Detect which cell encompasses the target text, then output its [X, Y] center coordinate. 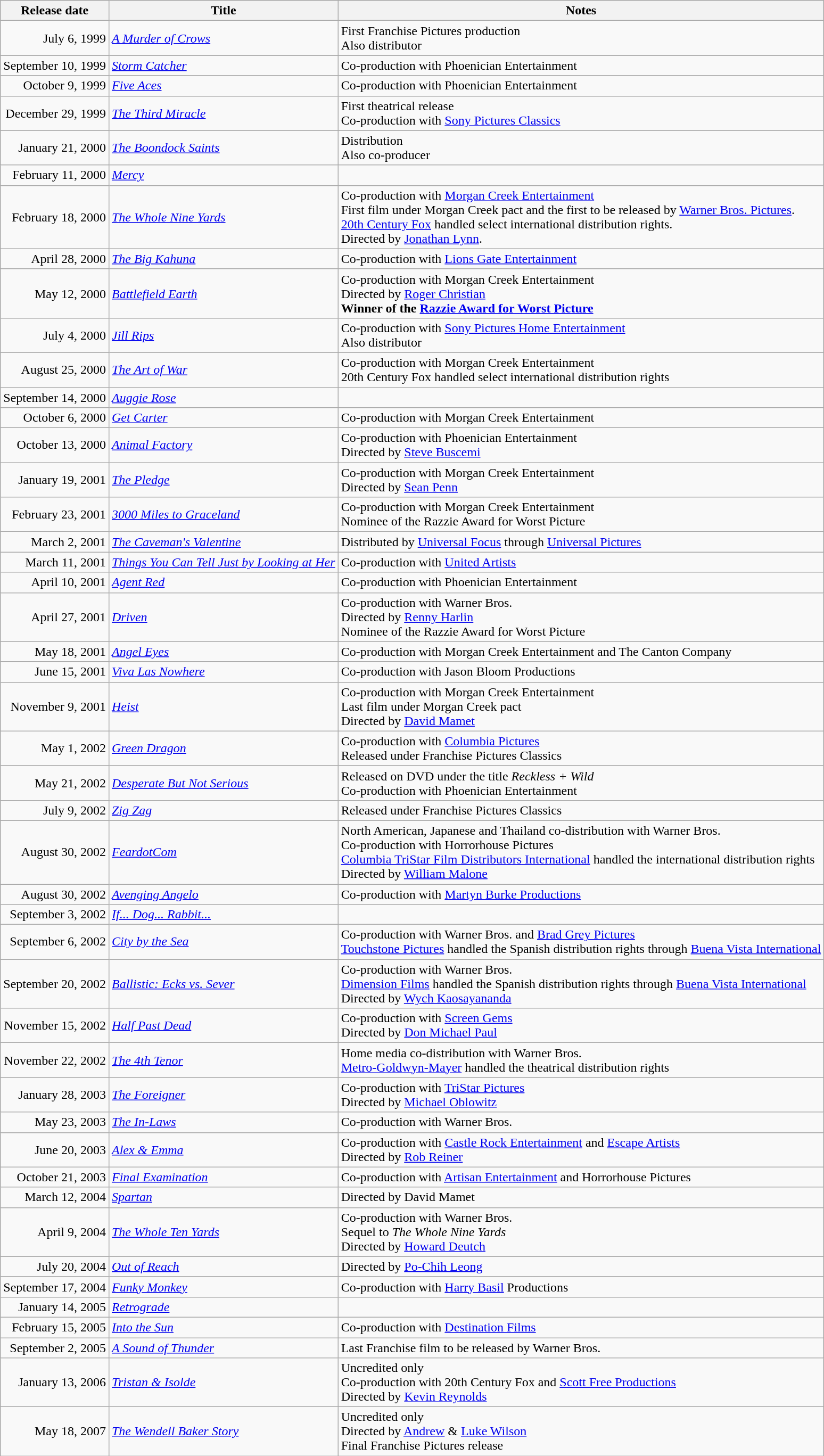
April 9, 2004 [55, 1232]
DistributionAlso co-producer [581, 148]
If... Dog... Rabbit... [224, 915]
Tristan & Isolde [224, 1383]
Co-production with Warner Bros. and Brad Grey PicturesTouchstone Pictures handled the Spanish distribution rights through Buena Vista International [581, 942]
First theatrical releaseCo-production with Sony Pictures Classics [581, 113]
Avenging Angelo [224, 894]
Co-production with Morgan Creek Entertainment and The Canton Company [581, 652]
September 20, 2002 [55, 984]
February 18, 2000 [55, 217]
Green Dragon [224, 748]
Alex & Emma [224, 1150]
Uncredited onlyDirected by Andrew & Luke WilsonFinal Franchise Pictures release [581, 1432]
Battlefield Earth [224, 293]
July 20, 2004 [55, 1266]
The 4th Tenor [224, 1060]
Co-production with Morgan Creek Entertainment20th Century Fox handled select international distribution rights [581, 369]
Co-production with Morgan Creek EntertainmentDirected by Roger ChristianWinner of the Razzie Award for Worst Picture [581, 293]
September 10, 1999 [55, 65]
January 21, 2000 [55, 148]
April 27, 2001 [55, 617]
Release date [55, 11]
FeardotCom [224, 852]
Directed by David Mamet [581, 1197]
Viva Las Nowhere [224, 672]
Co-production with Lions Gate Entertainment [581, 259]
The In-Laws [224, 1122]
Retrograde [224, 1307]
February 15, 2005 [55, 1327]
January 14, 2005 [55, 1307]
City by the Sea [224, 942]
May 12, 2000 [55, 293]
Desperate But Not Serious [224, 783]
Co-production with Artisan Entertainment and Horrorhouse Pictures [581, 1177]
November 22, 2002 [55, 1060]
Co-production with Martyn Burke Productions [581, 894]
Co-production with Destination Films [581, 1327]
April 10, 2001 [55, 582]
Storm Catcher [224, 65]
The Pledge [224, 480]
Into the Sun [224, 1327]
August 25, 2000 [55, 369]
October 6, 2000 [55, 418]
Last Franchise film to be released by Warner Bros. [581, 1347]
September 14, 2000 [55, 398]
Mercy [224, 175]
Co-production with United Artists [581, 562]
The Third Miracle [224, 113]
Co-production with Morgan Creek EntertainmentLast film under Morgan Creek pactDirected by David Mamet [581, 706]
Co-production with Castle Rock Entertainment and Escape ArtistsDirected by Rob Reiner [581, 1150]
Driven [224, 617]
July 6, 1999 [55, 38]
Distributed by Universal Focus through Universal Pictures [581, 542]
Co-production with Harry Basil Productions [581, 1287]
Uncredited onlyCo-production with 20th Century Fox and Scott Free ProductionsDirected by Kevin Reynolds [581, 1383]
October 9, 1999 [55, 86]
Co-production with Warner Bros.Dimension Films handled the Spanish distribution rights through Buena Vista InternationalDirected by Wych Kaosayananda [581, 984]
May 18, 2001 [55, 652]
October 13, 2000 [55, 445]
July 9, 2002 [55, 810]
Final Examination [224, 1177]
Angel Eyes [224, 652]
Co-production with Warner Bros.Directed by Renny HarlinNominee of the Razzie Award for Worst Picture [581, 617]
Co-production with Jason Bloom Productions [581, 672]
Co-production with Warner Bros.Sequel to The Whole Nine YardsDirected by Howard Deutch [581, 1232]
3000 Miles to Graceland [224, 514]
Co-production with Morgan Creek EntertainmentNominee of the Razzie Award for Worst Picture [581, 514]
December 29, 1999 [55, 113]
The Wendell Baker Story [224, 1432]
November 9, 2001 [55, 706]
Out of Reach [224, 1266]
Spartan [224, 1197]
March 11, 2001 [55, 562]
September 2, 2005 [55, 1347]
The Foreigner [224, 1095]
Half Past Dead [224, 1025]
Heist [224, 706]
May 1, 2002 [55, 748]
Animal Factory [224, 445]
March 12, 2004 [55, 1197]
April 28, 2000 [55, 259]
Zig Zag [224, 810]
February 11, 2000 [55, 175]
Co-production with Warner Bros. [581, 1122]
Notes [581, 11]
A Murder of Crows [224, 38]
November 15, 2002 [55, 1025]
Get Carter [224, 418]
January 13, 2006 [55, 1383]
Auggie Rose [224, 398]
Co-production with Screen GemsDirected by Don Michael Paul [581, 1025]
May 23, 2003 [55, 1122]
Co-production with TriStar PicturesDirected by Michael Oblowitz [581, 1095]
The Art of War [224, 369]
Five Aces [224, 86]
Things You Can Tell Just by Looking at Her [224, 562]
The Whole Nine Yards [224, 217]
Co-production with Morgan Creek EntertainmentDirected by Sean Penn [581, 480]
Co-production with Morgan Creek Entertainment [581, 418]
October 21, 2003 [55, 1177]
Co-production with Phoenician EntertainmentDirected by Steve Buscemi [581, 445]
The Big Kahuna [224, 259]
Jill Rips [224, 335]
May 21, 2002 [55, 783]
Funky Monkey [224, 1287]
Co-production with Sony Pictures Home EntertainmentAlso distributor [581, 335]
Released under Franchise Pictures Classics [581, 810]
September 3, 2002 [55, 915]
June 15, 2001 [55, 672]
June 20, 2003 [55, 1150]
January 28, 2003 [55, 1095]
Ballistic: Ecks vs. Sever [224, 984]
Co-production with Columbia PicturesReleased under Franchise Pictures Classics [581, 748]
First Franchise Pictures productionAlso distributor [581, 38]
July 4, 2000 [55, 335]
A Sound of Thunder [224, 1347]
Home media co-distribution with Warner Bros.Metro-Goldwyn-Mayer handled the theatrical distribution rights [581, 1060]
The Caveman's Valentine [224, 542]
The Boondock Saints [224, 148]
Released on DVD under the title Reckless + WildCo-production with Phoenician Entertainment [581, 783]
January 19, 2001 [55, 480]
September 6, 2002 [55, 942]
Title [224, 11]
May 18, 2007 [55, 1432]
The Whole Ten Yards [224, 1232]
Directed by Po-Chih Leong [581, 1266]
February 23, 2001 [55, 514]
Agent Red [224, 582]
September 17, 2004 [55, 1287]
March 2, 2001 [55, 542]
